From the cell containing the given text, extract its center point as (x, y) coordinate. 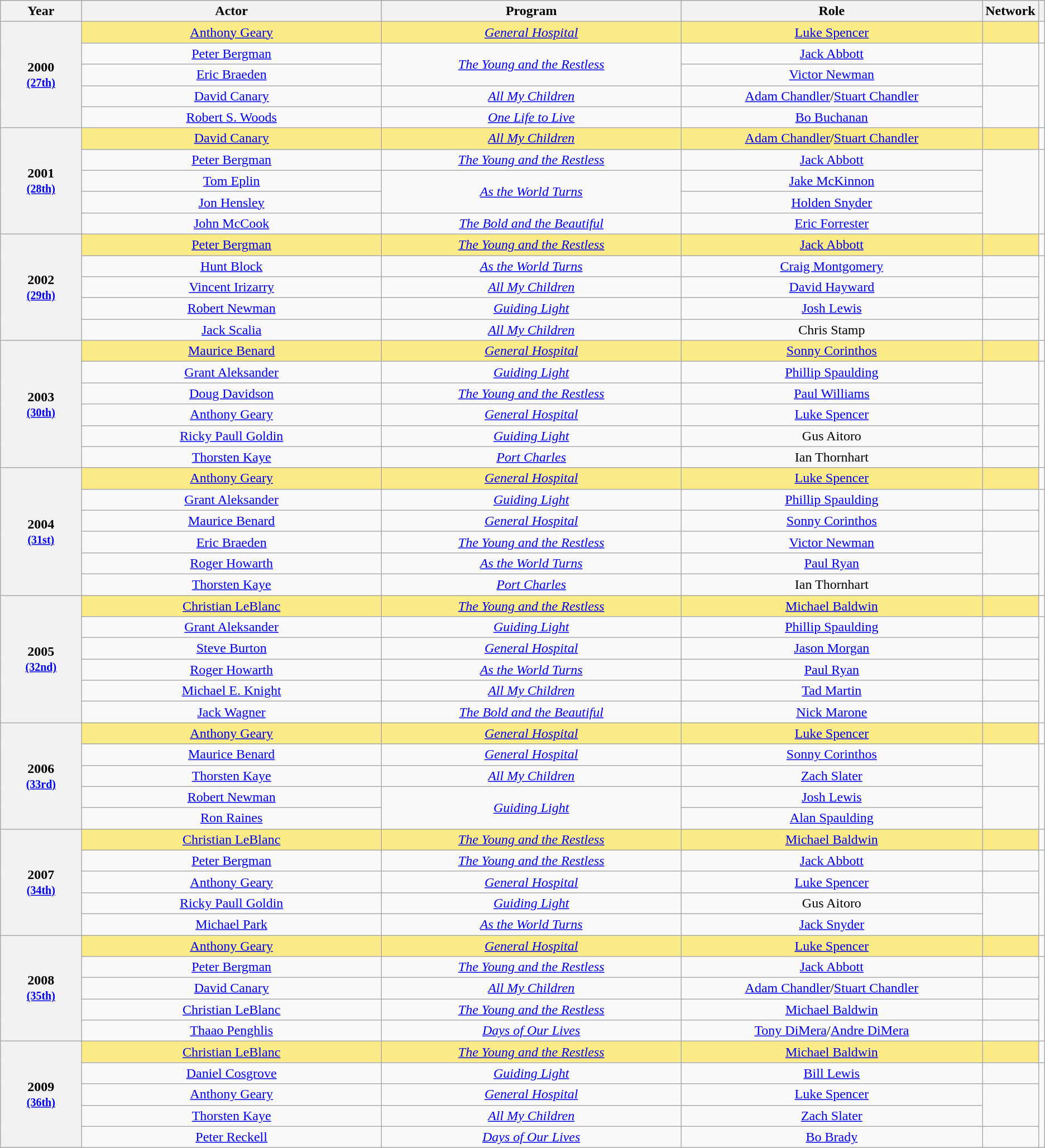
Alan Spaulding (832, 818)
Jon Hensley (231, 202)
Bill Lewis (832, 1073)
2007 (34th) (41, 882)
Craig Montgomery (832, 266)
Bo Brady (832, 1137)
2001 (28th) (41, 181)
Holden Snyder (832, 202)
2000 (27th) (41, 75)
Jack Wagner (231, 712)
One Life to Live (531, 117)
Steve Burton (231, 649)
Ron Raines (231, 818)
Michael E. Knight (231, 691)
2006 (33rd) (41, 776)
Paul Williams (832, 393)
Eric Forrester (832, 223)
Nick Marone (832, 712)
Jack Snyder (832, 924)
2002 (29th) (41, 287)
2009 (36th) (41, 1094)
Jack Scalia (231, 330)
Year (41, 11)
Daniel Cosgrove (231, 1073)
David Hayward (832, 287)
Tad Martin (832, 691)
Michael Park (231, 924)
Robert S. Woods (231, 117)
2004 (31st) (41, 531)
Tony DiMera/Andre DiMera (832, 1031)
Thaao Penghlis (231, 1031)
Hunt Block (231, 266)
2008 (35th) (41, 988)
Bo Buchanan (832, 117)
2003 (30th) (41, 404)
Role (832, 11)
John McCook (231, 223)
Doug Davidson (231, 393)
Jake McKinnon (832, 181)
Jason Morgan (832, 649)
Vincent Irizarry (231, 287)
Program (531, 11)
2005 (32nd) (41, 659)
Peter Reckell (231, 1137)
Chris Stamp (832, 330)
Tom Eplin (231, 181)
Network (1010, 11)
Actor (231, 11)
